Provide the [x, y] coordinate of the cell's center where the given text is located.  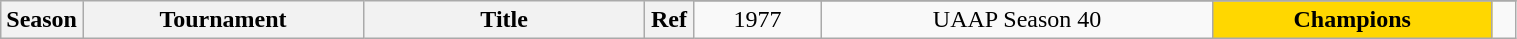
Title [504, 20]
UAAP Season 40 [1018, 20]
Tournament [222, 20]
Champions [1352, 20]
Season [42, 20]
Ref [670, 20]
1977 [758, 20]
